Pinpoint the cell where the given text exists, returning its (X, Y) midpoint coordinate. 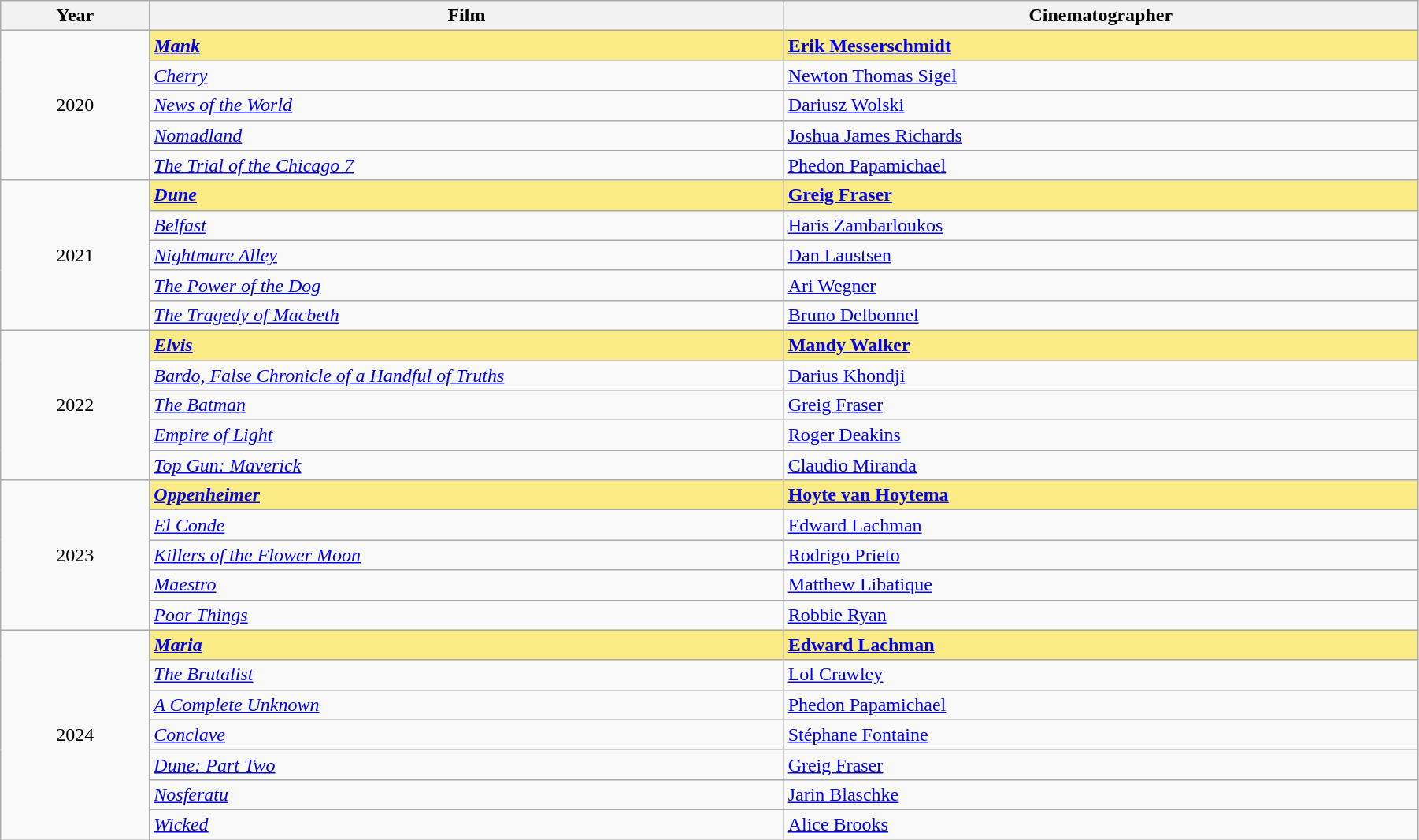
The Batman (466, 405)
Wicked (466, 824)
Top Gun: Maverick (466, 465)
The Tragedy of Macbeth (466, 315)
Erik Messerschmidt (1101, 46)
Film (466, 16)
Belfast (466, 225)
Empire of Light (466, 435)
Newton Thomas Sigel (1101, 76)
Killers of the Flower Moon (466, 555)
Mandy Walker (1101, 345)
Poor Things (466, 615)
Nightmare Alley (466, 255)
Dan Laustsen (1101, 255)
Darius Khondji (1101, 376)
2021 (76, 255)
Conclave (466, 735)
2020 (76, 105)
Roger Deakins (1101, 435)
News of the World (466, 105)
Dune (466, 195)
Nosferatu (466, 794)
Joshua James Richards (1101, 135)
Ari Wegner (1101, 285)
Hoyte van Hoytema (1101, 495)
Haris Zambarloukos (1101, 225)
Cinematographer (1101, 16)
Mank (466, 46)
2024 (76, 735)
Elvis (466, 345)
Maestro (466, 585)
Maria (466, 645)
Year (76, 16)
Lol Crawley (1101, 675)
Matthew Libatique (1101, 585)
Rodrigo Prieto (1101, 555)
The Power of the Dog (466, 285)
Bruno Delbonnel (1101, 315)
Dariusz Wolski (1101, 105)
Dune: Part Two (466, 764)
Jarin Blaschke (1101, 794)
Claudio Miranda (1101, 465)
Alice Brooks (1101, 824)
The Trial of the Chicago 7 (466, 165)
Oppenheimer (466, 495)
A Complete Unknown (466, 705)
The Brutalist (466, 675)
Stéphane Fontaine (1101, 735)
Nomadland (466, 135)
2023 (76, 555)
El Conde (466, 525)
Bardo, False Chronicle of a Handful of Truths (466, 376)
2022 (76, 405)
Cherry (466, 76)
Robbie Ryan (1101, 615)
